Pinpoint the cell where the given text exists, returning its [X, Y] midpoint coordinate. 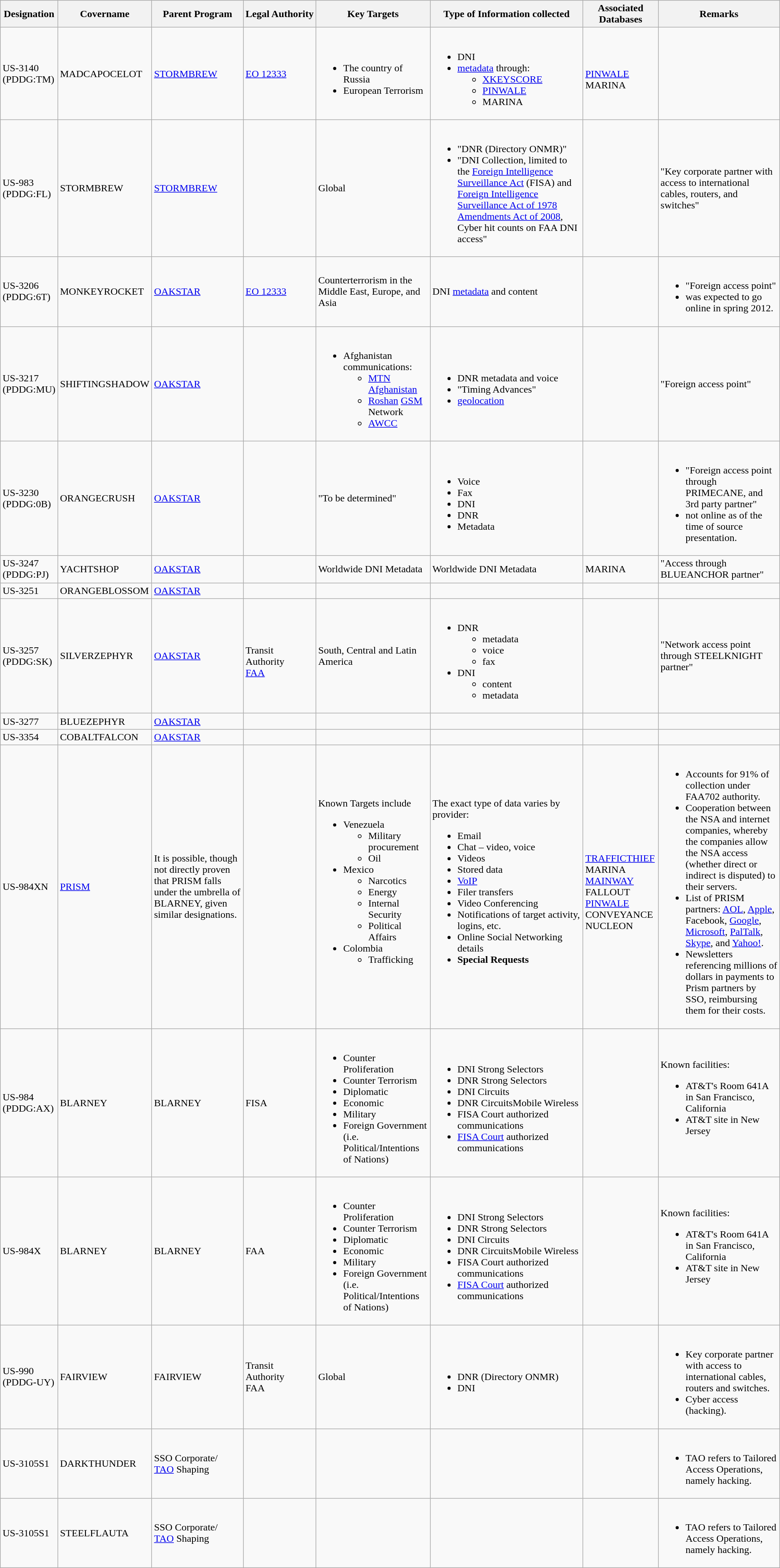
VoiceFaxDNIDNRMetadata [507, 498]
US-3257(PDDG:SK) [29, 656]
"Access through BLUEANCHOR partner" [719, 569]
"To be determined" [373, 498]
Key Targets [373, 14]
Afghanistan communications:MTN AfghanistanRoshan GSM NetworkAWCC [373, 383]
South, Central and Latin America [373, 656]
"Foreign access point"was expected to go online in spring 2012. [719, 292]
"Network access point through STEELKNIGHT partner" [719, 656]
US-3230(PDDG:0B) [29, 498]
"Foreign access point through PRIMECANE, and 3rd party partner"not online as of the time of source presentation. [719, 498]
US-3354 [29, 737]
Parent Program [197, 14]
Counterterrorism in the Middle East, Europe, and Asia [373, 292]
US-990(PDDG-UY) [29, 1377]
DNR metadata and voice"Timing Advances"geolocation [507, 383]
Transit AuthorityFAA [280, 1377]
Associated Databases [621, 14]
Legal Authority [280, 14]
Designation [29, 14]
BLUEZEPHYR [105, 721]
SHIFTINGSHADOW [105, 383]
FAA [280, 1251]
US-3217(PDDG:MU) [29, 383]
US-983(PDDG:FL) [29, 188]
US-3277 [29, 721]
DARKTHUNDER [105, 1464]
"Key corporate partner with access to international cables, routers, and switches" [719, 188]
"Foreign access point" [719, 383]
DNImetadata through:XKEYSCOREPINWALEMARINA [507, 73]
COBALTFALCON [105, 737]
US-984XN [29, 887]
DNRmetadatavoicefaxDNIcontentmetadata [507, 656]
DNI metadata and content [507, 292]
FISA [280, 1103]
MARINA [621, 569]
MONKEYROCKET [105, 292]
US-3251 [29, 591]
Key corporate partner with access to international cables, routers and switches.Cyber access (hacking). [719, 1377]
Known Targets includeVenezuelaMilitary procurementOilMexicoNarcoticsEnergyInternal SecurityPolitical AffairsColombiaTrafficking [373, 887]
YACHTSHOP [105, 569]
Transit Authority FAA [280, 656]
Covername [105, 14]
Remarks [719, 14]
ORANGECRUSH [105, 498]
Type of Information collected [507, 14]
US-984X [29, 1251]
US-984(PDDG:AX) [29, 1103]
US-3206(PDDG:6T) [29, 292]
MADCAPOCELOT [105, 73]
SILVERZEPHYR [105, 656]
PINWALEMARINA [621, 73]
It is possible, though not directly proven that PRISM falls under the umbrella of BLARNEY, given similar designations. [197, 887]
US-3247(PDDG:PJ) [29, 569]
ORANGEBLOSSOM [105, 591]
STEELFLAUTA [105, 1533]
DNR (Directory ONMR)DNI [507, 1377]
US-3140(PDDG:TM) [29, 73]
PRISM [105, 887]
TRAFFICTHIEFMARINAMAINWAYFALLOUTPINWALECONVEYANCENUCLEON [621, 887]
The country of RussiaEuropean Terrorism [373, 73]
